Detect which cell encompasses the target text, then output its (X, Y) center coordinate. 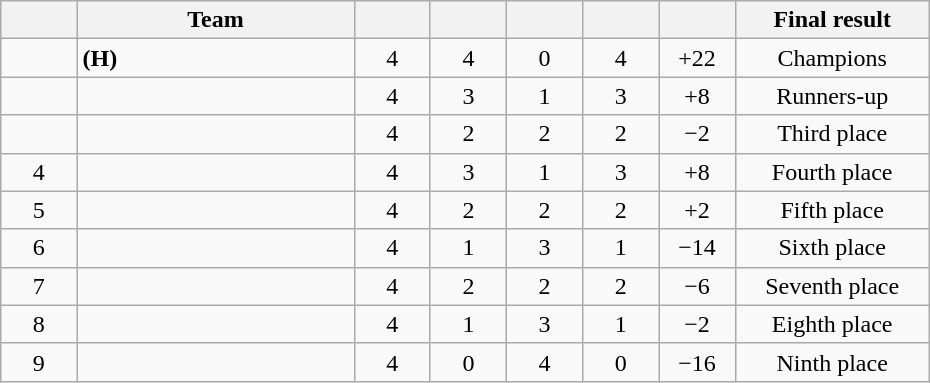
+2 (697, 210)
Sixth place (832, 248)
9 (39, 362)
Fifth place (832, 210)
Champions (832, 58)
6 (39, 248)
5 (39, 210)
−14 (697, 248)
−6 (697, 286)
Eighth place (832, 324)
(H) (216, 58)
Seventh place (832, 286)
Final result (832, 20)
Runners-up (832, 96)
Third place (832, 134)
−16 (697, 362)
Team (216, 20)
8 (39, 324)
Ninth place (832, 362)
Fourth place (832, 172)
7 (39, 286)
+22 (697, 58)
